Determine the (x, y) coordinate at the center of the cell enclosing the given text.  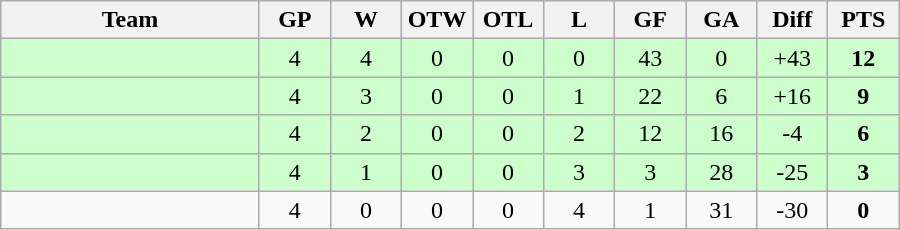
+43 (792, 58)
9 (864, 96)
GA (722, 20)
-30 (792, 210)
OTL (508, 20)
-25 (792, 172)
28 (722, 172)
W (366, 20)
GF (650, 20)
-4 (792, 134)
16 (722, 134)
Team (130, 20)
31 (722, 210)
L (580, 20)
43 (650, 58)
PTS (864, 20)
GP (294, 20)
Diff (792, 20)
OTW (436, 20)
+16 (792, 96)
22 (650, 96)
